Capture the cell that displays the provided text and extract its [x, y] central coordinate. 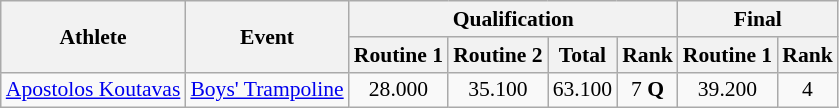
Athlete [94, 36]
4 [808, 90]
Total [582, 55]
Qualification [514, 19]
Routine 2 [498, 55]
Final [758, 19]
Boys' Trampoline [266, 90]
28.000 [398, 90]
63.100 [582, 90]
35.100 [498, 90]
Event [266, 36]
7 Q [648, 90]
39.200 [728, 90]
Apostolos Koutavas [94, 90]
